Return the [X, Y] coordinate for the center point of the cell that contains the specified text.  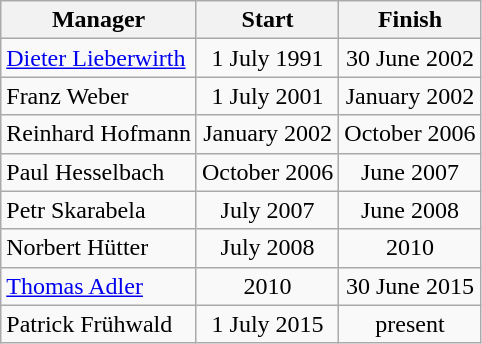
Norbert Hütter [99, 248]
Finish [410, 20]
1 July 2015 [267, 324]
Petr Skarabela [99, 210]
1 July 2001 [267, 96]
Reinhard Hofmann [99, 134]
Franz Weber [99, 96]
30 June 2002 [410, 58]
1 July 1991 [267, 58]
present [410, 324]
Patrick Frühwald [99, 324]
June 2008 [410, 210]
30 June 2015 [410, 286]
July 2007 [267, 210]
Dieter Lieberwirth [99, 58]
Paul Hesselbach [99, 172]
Start [267, 20]
June 2007 [410, 172]
Manager [99, 20]
July 2008 [267, 248]
Thomas Adler [99, 286]
